Search for the cell housing the specified text and yield its (x, y) center coordinate. 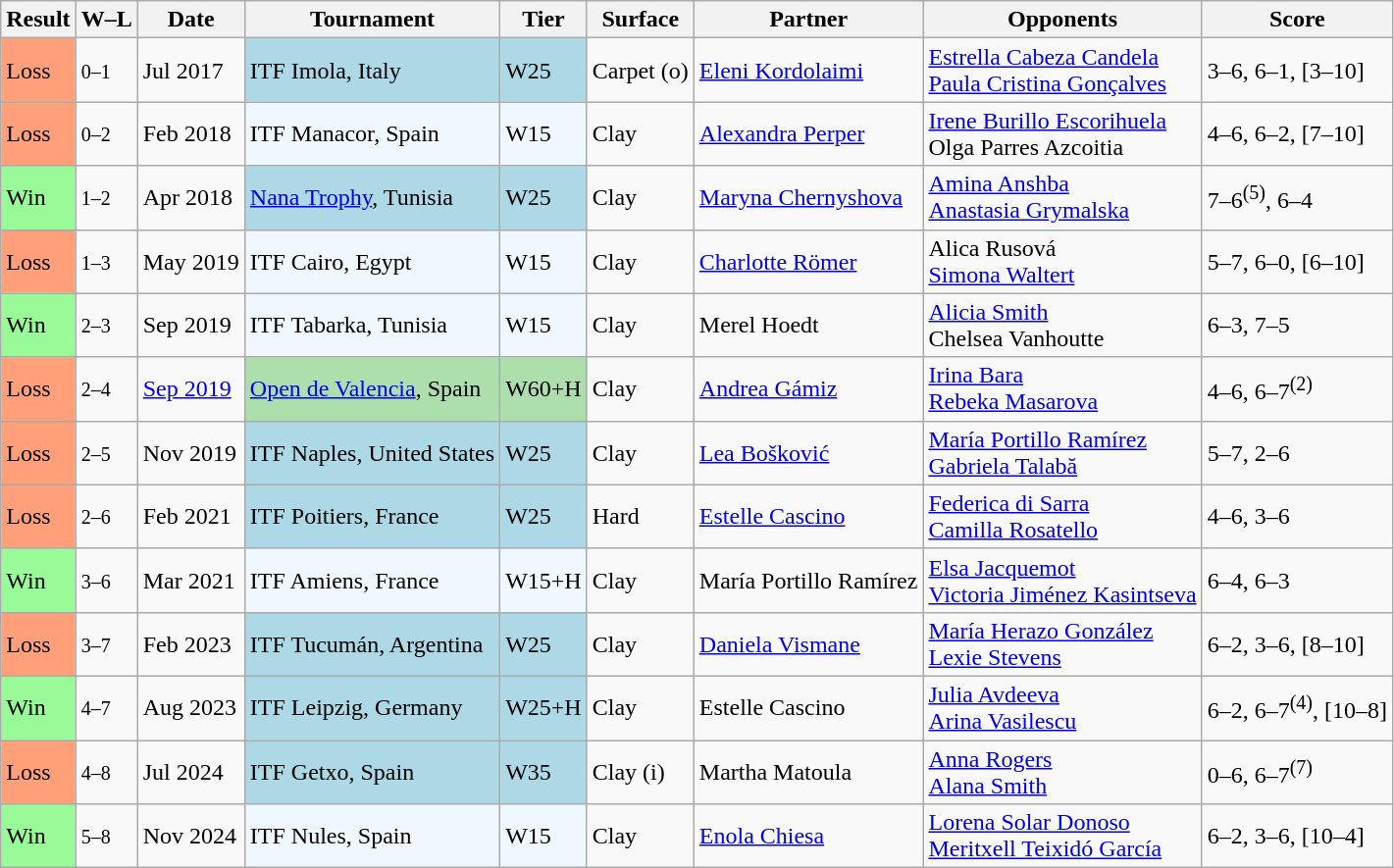
3–6 (106, 581)
Mar 2021 (190, 581)
Estrella Cabeza Candela Paula Cristina Gonçalves (1062, 71)
Alica Rusová Simona Waltert (1062, 261)
May 2019 (190, 261)
Score (1297, 20)
Julia Avdeeva Arina Vasilescu (1062, 708)
3–7 (106, 643)
Feb 2023 (190, 643)
Alicia Smith Chelsea Vanhoutte (1062, 326)
0–1 (106, 71)
6–2, 3–6, [8–10] (1297, 643)
Jul 2024 (190, 771)
María Herazo González Lexie Stevens (1062, 643)
ITF Tabarka, Tunisia (372, 326)
Clay (i) (640, 771)
ITF Nules, Spain (372, 836)
6–3, 7–5 (1297, 326)
5–8 (106, 836)
W35 (543, 771)
Result (38, 20)
2–4 (106, 388)
María Portillo Ramírez (808, 581)
W15+H (543, 581)
Merel Hoedt (808, 326)
4–7 (106, 708)
María Portillo Ramírez Gabriela Talabă (1062, 453)
Nana Trophy, Tunisia (372, 198)
Lea Bošković (808, 453)
ITF Getxo, Spain (372, 771)
Feb 2021 (190, 516)
Surface (640, 20)
Partner (808, 20)
Amina Anshba Anastasia Grymalska (1062, 198)
Nov 2024 (190, 836)
Tournament (372, 20)
Hard (640, 516)
Open de Valencia, Spain (372, 388)
ITF Tucumán, Argentina (372, 643)
ITF Poitiers, France (372, 516)
ITF Naples, United States (372, 453)
Opponents (1062, 20)
2–6 (106, 516)
Jul 2017 (190, 71)
4–8 (106, 771)
7–6(5), 6–4 (1297, 198)
ITF Cairo, Egypt (372, 261)
Aug 2023 (190, 708)
Charlotte Römer (808, 261)
6–4, 6–3 (1297, 581)
Nov 2019 (190, 453)
ITF Manacor, Spain (372, 133)
1–3 (106, 261)
Anna Rogers Alana Smith (1062, 771)
6–2, 3–6, [10–4] (1297, 836)
W60+H (543, 388)
Elsa Jacquemot Victoria Jiménez Kasintseva (1062, 581)
Apr 2018 (190, 198)
0–6, 6–7(7) (1297, 771)
Maryna Chernyshova (808, 198)
5–7, 2–6 (1297, 453)
Irene Burillo Escorihuela Olga Parres Azcoitia (1062, 133)
4–6, 6–2, [7–10] (1297, 133)
Eleni Kordolaimi (808, 71)
Lorena Solar Donoso Meritxell Teixidó García (1062, 836)
2–3 (106, 326)
2–5 (106, 453)
1–2 (106, 198)
W–L (106, 20)
Andrea Gámiz (808, 388)
W25+H (543, 708)
ITF Amiens, France (372, 581)
Tier (543, 20)
Feb 2018 (190, 133)
Daniela Vismane (808, 643)
4–6, 6–7(2) (1297, 388)
Irina Bara Rebeka Masarova (1062, 388)
Martha Matoula (808, 771)
Carpet (o) (640, 71)
ITF Leipzig, Germany (372, 708)
Alexandra Perper (808, 133)
5–7, 6–0, [6–10] (1297, 261)
6–2, 6–7(4), [10–8] (1297, 708)
ITF Imola, Italy (372, 71)
4–6, 3–6 (1297, 516)
3–6, 6–1, [3–10] (1297, 71)
0–2 (106, 133)
Enola Chiesa (808, 836)
Federica di Sarra Camilla Rosatello (1062, 516)
Date (190, 20)
